Capture the cell that displays the provided text and extract its [X, Y] central coordinate. 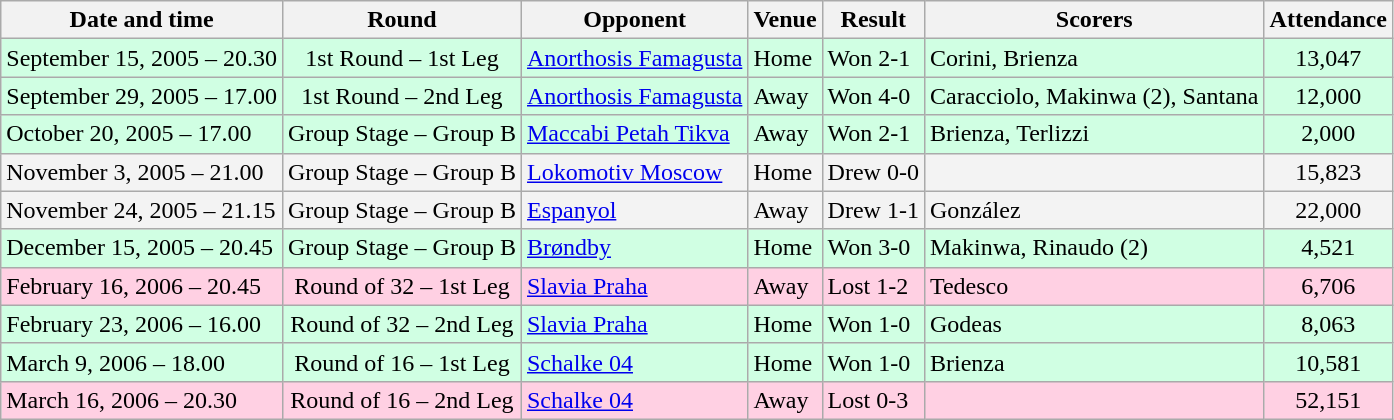
González [1094, 210]
December 15, 2005 – 20.45 [142, 248]
22,000 [1328, 210]
Attendance [1328, 20]
Won 3-0 [873, 248]
52,151 [1328, 400]
6,706 [1328, 286]
Drew 1-1 [873, 210]
1st Round – 1st Leg [402, 58]
March 16, 2006 – 20.30 [142, 400]
Lost 0-3 [873, 400]
Result [873, 20]
1st Round – 2nd Leg [402, 96]
12,000 [1328, 96]
Lokomotiv Moscow [634, 172]
Venue [785, 20]
Round [402, 20]
Round of 16 – 2nd Leg [402, 400]
September 29, 2005 – 17.00 [142, 96]
September 15, 2005 – 20.30 [142, 58]
Espanyol [634, 210]
February 16, 2006 – 20.45 [142, 286]
Scorers [1094, 20]
November 3, 2005 – 21.00 [142, 172]
Brienza, Terlizzi [1094, 134]
Makinwa, Rinaudo (2) [1094, 248]
4,521 [1328, 248]
March 9, 2006 – 18.00 [142, 362]
Tedesco [1094, 286]
Round of 16 – 1st Leg [402, 362]
Godeas [1094, 324]
Caracciolo, Makinwa (2), Santana [1094, 96]
Opponent [634, 20]
Drew 0-0 [873, 172]
Date and time [142, 20]
Maccabi Petah Tikva [634, 134]
13,047 [1328, 58]
November 24, 2005 – 21.15 [142, 210]
Lost 1-2 [873, 286]
Round of 32 – 2nd Leg [402, 324]
8,063 [1328, 324]
Won 4-0 [873, 96]
February 23, 2006 – 16.00 [142, 324]
15,823 [1328, 172]
Brøndby [634, 248]
2,000 [1328, 134]
10,581 [1328, 362]
Brienza [1094, 362]
Round of 32 – 1st Leg [402, 286]
October 20, 2005 – 17.00 [142, 134]
Corini, Brienza [1094, 58]
